From the cell containing the given text, extract its center point as (x, y) coordinate. 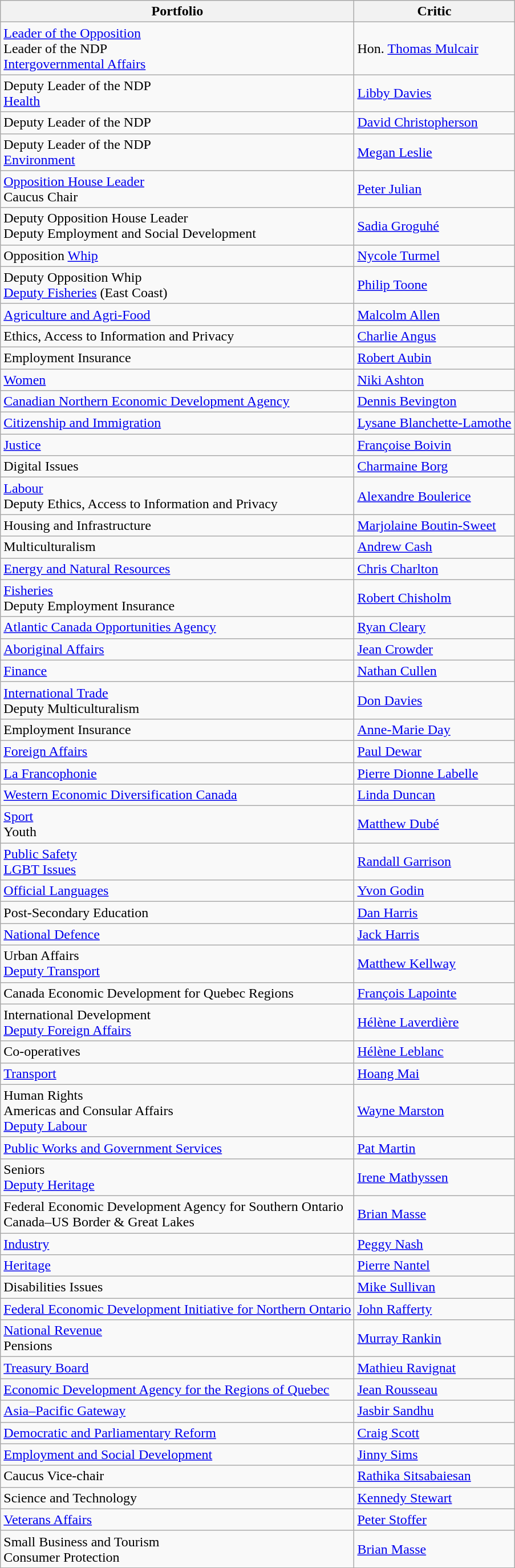
Hon. Thomas Mulcair (435, 48)
Peter Julian (435, 189)
Robert Aubin (435, 358)
Alexandre Boulerice (435, 496)
Matthew Dubé (435, 825)
Paul Dewar (435, 751)
Foreign Affairs (177, 751)
Matthew Kellway (435, 964)
Opposition House LeaderCaucus Chair (177, 189)
Asia–Pacific Gateway (177, 1411)
David Christopherson (435, 123)
Leader of the OppositionLeader of the NDPIntergovernmental Affairs (177, 48)
Charlie Angus (435, 336)
Dan Harris (435, 913)
Randall Garrison (435, 861)
Public Works and Government Services (177, 1148)
International DevelopmentDeputy Foreign Affairs (177, 1022)
Craig Scott (435, 1433)
International TradeDeputy Multiculturalism (177, 700)
Digital Issues (177, 467)
Rathika Sitsabaiesan (435, 1476)
Small Business and TourismConsumer Protection (177, 1549)
Megan Leslie (435, 152)
Urban AffairsDeputy Transport (177, 964)
Housing and Infrastructure (177, 525)
Hélène Laverdière (435, 1022)
FisheriesDeputy Employment Insurance (177, 598)
Deputy Leader of the NDPHealth (177, 94)
Nycole Turmel (435, 256)
Heritage (177, 1266)
Employment and Social Development (177, 1454)
Public SafetyLGBT Issues (177, 861)
Dennis Bevington (435, 402)
Wayne Marston (435, 1111)
Jean Rousseau (435, 1389)
Deputy Opposition House LeaderDeputy Employment and Social Development (177, 226)
Women (177, 379)
Industry (177, 1244)
Atlantic Canada Opportunities Agency (177, 627)
Pat Martin (435, 1148)
Deputy Leader of the NDP (177, 123)
Critic (435, 11)
Irene Mathyssen (435, 1177)
Libby Davies (435, 94)
Finance (177, 671)
Official Languages (177, 891)
Federal Economic Development Agency for Southern OntarioCanada–US Border & Great Lakes (177, 1214)
Yvon Godin (435, 891)
Peter Stoffer (435, 1520)
Economic Development Agency for the Regions of Quebec (177, 1389)
Energy and Natural Resources (177, 569)
Sadia Groguhé (435, 226)
Canada Economic Development for Quebec Regions (177, 993)
Hoang Mai (435, 1073)
La Francophonie (177, 773)
Pierre Dionne Labelle (435, 773)
Mike Sullivan (435, 1287)
Science and Technology (177, 1498)
Citizenship and Immigration (177, 423)
Peggy Nash (435, 1244)
Lysane Blanchette-Lamothe (435, 423)
Mathieu Ravignat (435, 1368)
Anne-Marie Day (435, 730)
Democratic and Parliamentary Reform (177, 1433)
Ethics, Access to Information and Privacy (177, 336)
Western Economic Diversification Canada (177, 795)
Federal Economic Development Initiative for Northern Ontario (177, 1309)
Jasbir Sandhu (435, 1411)
John Rafferty (435, 1309)
Portfolio (177, 11)
National Defence (177, 934)
Caucus Vice-chair (177, 1476)
Charmaine Borg (435, 467)
Robert Chisholm (435, 598)
Pierre Nantel (435, 1266)
Justice (177, 445)
Jean Crowder (435, 649)
Andrew Cash (435, 547)
Niki Ashton (435, 379)
Aboriginal Affairs (177, 649)
Jack Harris (435, 934)
Nathan Cullen (435, 671)
Marjolaine Boutin-Sweet (435, 525)
Veterans Affairs (177, 1520)
Transport (177, 1073)
Jinny Sims (435, 1454)
Chris Charlton (435, 569)
Hélène Leblanc (435, 1052)
Co-operatives (177, 1052)
Murray Rankin (435, 1338)
François Lapointe (435, 993)
LabourDeputy Ethics, Access to Information and Privacy (177, 496)
Multiculturalism (177, 547)
Deputy Leader of the NDPEnvironment (177, 152)
Ryan Cleary (435, 627)
Post-Secondary Education (177, 913)
Philip Toone (435, 285)
SeniorsDeputy Heritage (177, 1177)
Agriculture and Agri-Food (177, 314)
National RevenuePensions (177, 1338)
Treasury Board (177, 1368)
Kennedy Stewart (435, 1498)
Canadian Northern Economic Development Agency (177, 402)
Human RightsAmericas and Consular AffairsDeputy Labour (177, 1111)
Opposition Whip (177, 256)
SportYouth (177, 825)
Disabilities Issues (177, 1287)
Linda Duncan (435, 795)
Françoise Boivin (435, 445)
Deputy Opposition WhipDeputy Fisheries (East Coast) (177, 285)
Don Davies (435, 700)
Malcolm Allen (435, 314)
